Search for the cell housing the specified text and yield its [x, y] center coordinate. 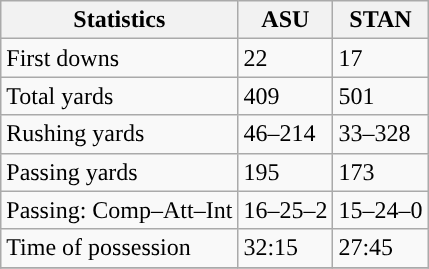
409 [286, 96]
Total yards [120, 96]
Passing yards [120, 172]
STAN [380, 20]
173 [380, 172]
Statistics [120, 20]
15–24–0 [380, 210]
16–25–2 [286, 210]
501 [380, 96]
17 [380, 58]
33–328 [380, 134]
Rushing yards [120, 134]
32:15 [286, 248]
27:45 [380, 248]
22 [286, 58]
Passing: Comp–Att–Int [120, 210]
ASU [286, 20]
First downs [120, 58]
Time of possession [120, 248]
46–214 [286, 134]
195 [286, 172]
